Provide the [x, y] coordinate of the cell's center where the given text is located.  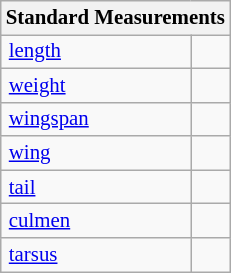
weight [96, 85]
length [96, 51]
culmen [96, 221]
Standard Measurements [116, 18]
wingspan [96, 119]
tarsus [96, 255]
wing [96, 153]
tail [96, 187]
